Locate the cell with the specified text and output its (X, Y) center coordinate. 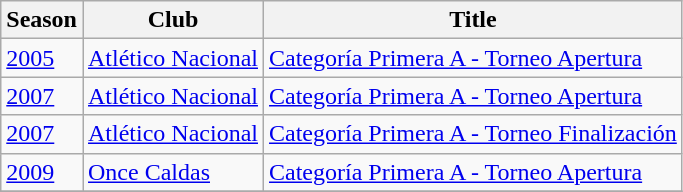
2005 (42, 58)
Club (172, 20)
Categoría Primera A - Torneo Finalización (474, 134)
Season (42, 20)
2009 (42, 172)
Title (474, 20)
Once Caldas (172, 172)
